Detect which cell encompasses the target text, then output its (X, Y) center coordinate. 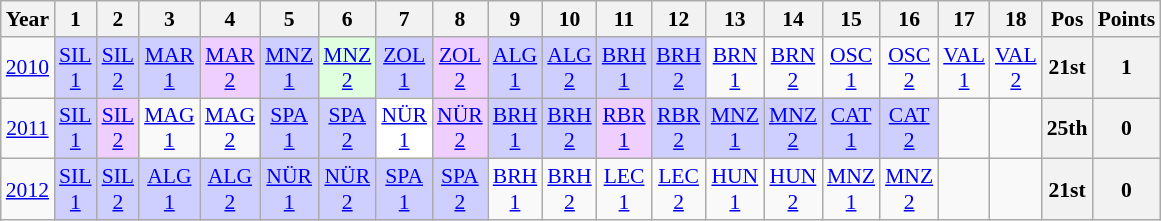
MAR2 (230, 68)
16 (909, 19)
10 (570, 19)
CAT1 (851, 128)
2012 (28, 190)
RBR2 (678, 128)
MAG2 (230, 128)
4 (230, 19)
MAG1 (170, 128)
2 (118, 19)
ZOL2 (460, 68)
13 (735, 19)
OSC2 (909, 68)
11 (624, 19)
MAR1 (170, 68)
CAT2 (909, 128)
HUN2 (793, 190)
LEC1 (624, 190)
LEC2 (678, 190)
9 (516, 19)
VAL2 (1016, 68)
2010 (28, 68)
2011 (28, 128)
6 (347, 19)
25th (1068, 128)
OSC1 (851, 68)
5 (289, 19)
BRN1 (735, 68)
8 (460, 19)
ZOL1 (404, 68)
Year (28, 19)
18 (1016, 19)
12 (678, 19)
RBR1 (624, 128)
Pos (1068, 19)
14 (793, 19)
7 (404, 19)
VAL1 (964, 68)
15 (851, 19)
Points (1127, 19)
3 (170, 19)
BRN2 (793, 68)
HUN1 (735, 190)
17 (964, 19)
